Capture the cell that displays the provided text and extract its (X, Y) central coordinate. 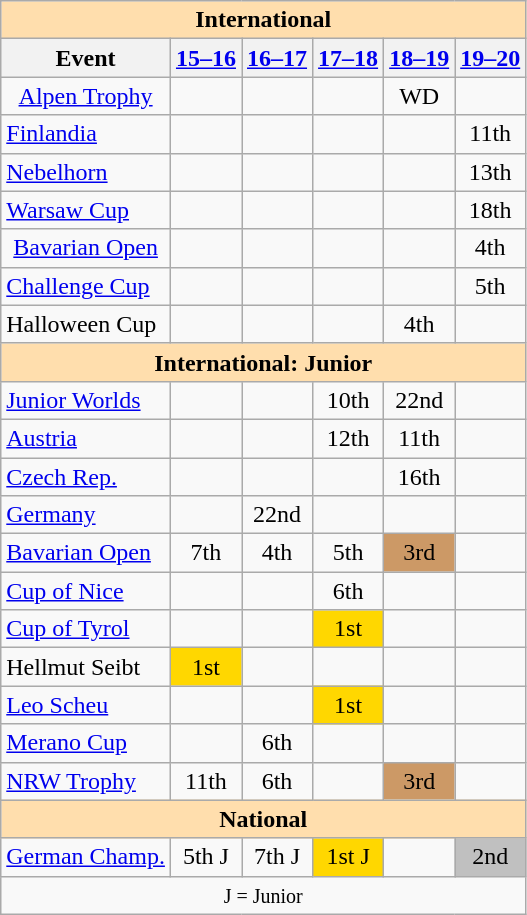
J = Junior (264, 895)
National (264, 819)
Nebelhorn (86, 172)
Junior Worlds (86, 400)
Germany (86, 515)
Event (86, 58)
Halloween Cup (86, 324)
15–16 (206, 58)
Cup of Tyrol (86, 629)
16th (420, 477)
12th (348, 438)
German Champ. (86, 857)
7th J (278, 857)
17–18 (348, 58)
Challenge Cup (86, 286)
1st J (348, 857)
NRW Trophy (86, 781)
Austria (86, 438)
Merano Cup (86, 743)
7th (206, 553)
Hellmut Seibt (86, 667)
10th (348, 400)
16–17 (278, 58)
Finlandia (86, 134)
18–19 (420, 58)
Cup of Nice (86, 591)
19–20 (490, 58)
Leo Scheu (86, 705)
18th (490, 210)
WD (420, 96)
13th (490, 172)
International: Junior (264, 362)
Czech Rep. (86, 477)
5th J (206, 857)
International (264, 20)
2nd (490, 857)
Alpen Trophy (86, 96)
Warsaw Cup (86, 210)
